Find where the given text appears and provide that cell's center as (X, Y) coordinate. 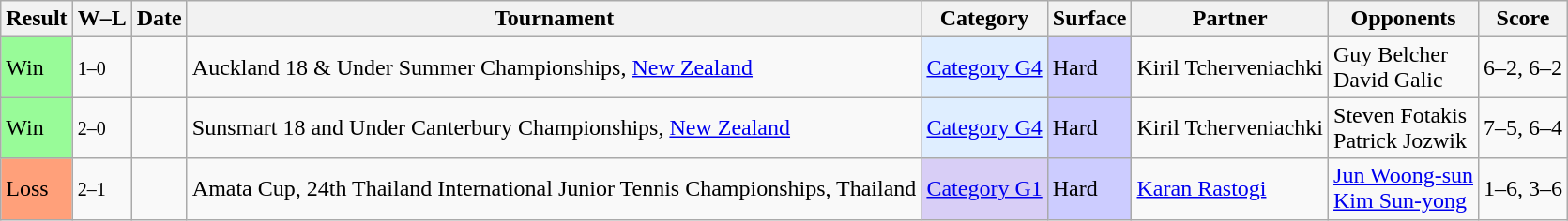
Category G1 (984, 189)
1–6, 3–6 (1524, 189)
Result (37, 19)
Guy Belcher David Galic (1404, 67)
Steven Fotakis Patrick Jozwik (1404, 127)
Tournament (554, 19)
Category (984, 19)
Score (1524, 19)
Opponents (1404, 19)
6–2, 6–2 (1524, 67)
2–0 (101, 127)
Auckland 18 & Under Summer Championships, New Zealand (554, 67)
Date (160, 19)
Surface (1089, 19)
Jun Woong-sun Kim Sun-yong (1404, 189)
1–0 (101, 67)
Karan Rastogi (1230, 189)
Amata Cup, 24th Thailand International Junior Tennis Championships, Thailand (554, 189)
2–1 (101, 189)
Sunsmart 18 and Under Canterbury Championships, New Zealand (554, 127)
Loss (37, 189)
W–L (101, 19)
7–5, 6–4 (1524, 127)
Partner (1230, 19)
